Provide the [X, Y] coordinate of the cell's center where the given text is located.  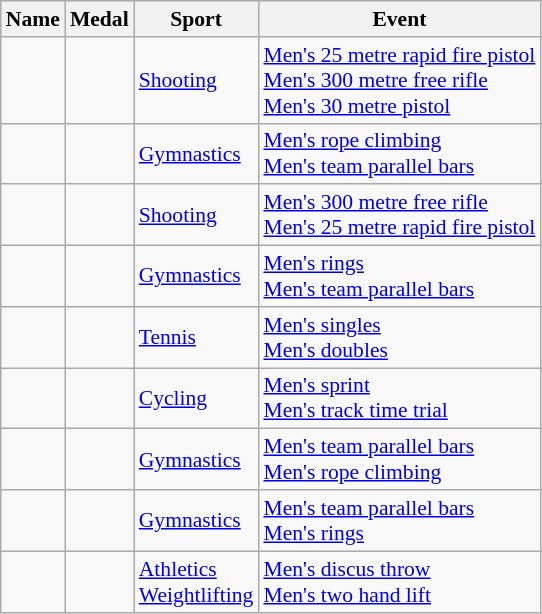
Men's sprintMen's track time trial [399, 398]
Men's team parallel barsMen's rope climbing [399, 460]
Men's 25 metre rapid fire pistolMen's 300 metre free rifleMen's 30 metre pistol [399, 80]
Men's singlesMen's doubles [399, 338]
Men's team parallel barsMen's rings [399, 520]
Men's ringsMen's team parallel bars [399, 276]
AthleticsWeightlifting [196, 582]
Cycling [196, 398]
Men's rope climbingMen's team parallel bars [399, 154]
Tennis [196, 338]
Sport [196, 19]
Event [399, 19]
Medal [100, 19]
Name [33, 19]
Men's 300 metre free rifleMen's 25 metre rapid fire pistol [399, 216]
Men's discus throwMen's two hand lift [399, 582]
